Capture the cell that displays the provided text and extract its [x, y] central coordinate. 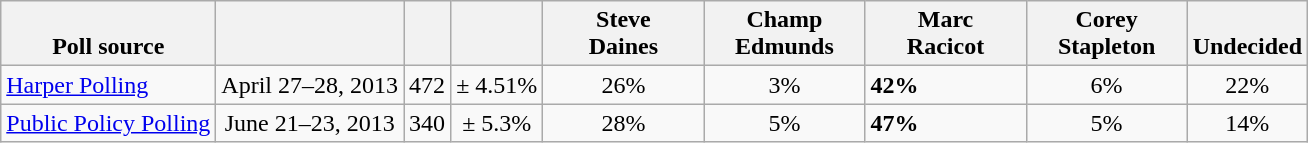
Harper Polling [108, 85]
April 27–28, 2013 [310, 85]
June 21–23, 2013 [310, 123]
28% [624, 123]
47% [946, 123]
± 5.3% [497, 123]
26% [624, 85]
± 4.51% [497, 85]
14% [1247, 123]
Poll source [108, 34]
SteveDaines [624, 34]
22% [1247, 85]
MarcRacicot [946, 34]
6% [1106, 85]
3% [784, 85]
ChampEdmunds [784, 34]
Undecided [1247, 34]
472 [428, 85]
Public Policy Polling [108, 123]
42% [946, 85]
340 [428, 123]
CoreyStapleton [1106, 34]
